Find where the given text appears and provide that cell's center as [X, Y] coordinate. 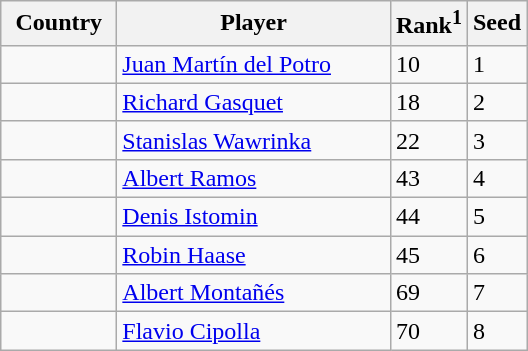
Albert Ramos [254, 178]
Juan Martín del Potro [254, 64]
Flavio Cipolla [254, 331]
Albert Montañés [254, 293]
70 [428, 331]
Denis Istomin [254, 217]
18 [428, 102]
4 [496, 178]
6 [496, 255]
45 [428, 255]
Stanislas Wawrinka [254, 140]
43 [428, 178]
Rank1 [428, 24]
Richard Gasquet [254, 102]
Player [254, 24]
7 [496, 293]
69 [428, 293]
22 [428, 140]
2 [496, 102]
5 [496, 217]
3 [496, 140]
44 [428, 217]
Robin Haase [254, 255]
1 [496, 64]
Country [59, 24]
10 [428, 64]
Seed [496, 24]
8 [496, 331]
